Pinpoint the cell where the given text exists, returning its [x, y] midpoint coordinate. 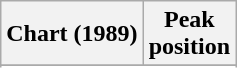
Peakposition [189, 34]
Chart (1989) [72, 34]
